Extract the (X, Y) coordinate from the center of the cell holding the provided text.  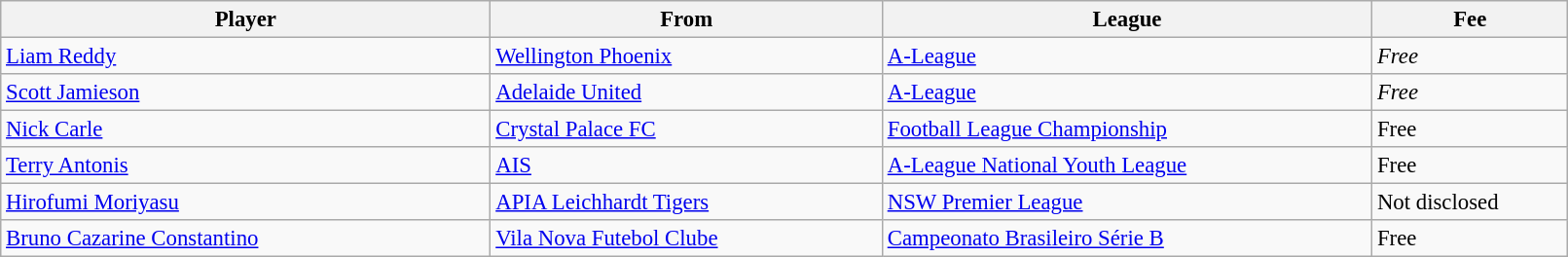
NSW Premier League (1127, 202)
Nick Carle (245, 129)
Player (245, 19)
Hirofumi Moriyasu (245, 202)
APIA Leichhardt Tigers (687, 202)
A-League National Youth League (1127, 165)
League (1127, 19)
Vila Nova Futebol Clube (687, 239)
Liam Reddy (245, 56)
Scott Jamieson (245, 92)
Wellington Phoenix (687, 56)
AIS (687, 165)
Campeonato Brasileiro Série B (1127, 239)
Terry Antonis (245, 165)
Bruno Cazarine Constantino (245, 239)
Adelaide United (687, 92)
From (687, 19)
Football League Championship (1127, 129)
Fee (1470, 19)
Crystal Palace FC (687, 129)
Not disclosed (1470, 202)
